Identify which cell holds the provided text, then report its [x, y] central coordinate. 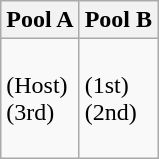
Pool B [118, 20]
(1st) (2nd) [118, 98]
Pool A [40, 20]
(Host) (3rd) [40, 98]
